Extract the [x, y] coordinate from the center of the cell holding the provided text.  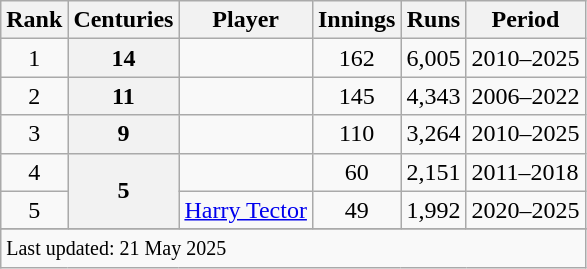
Harry Tector [246, 210]
4 [34, 172]
Last updated: 21 May 2025 [293, 248]
3,264 [434, 134]
1,992 [434, 210]
49 [356, 210]
Player [246, 20]
2020–2025 [526, 210]
162 [356, 58]
6,005 [434, 58]
110 [356, 134]
3 [34, 134]
Centuries [124, 20]
Runs [434, 20]
11 [124, 96]
4,343 [434, 96]
9 [124, 134]
2,151 [434, 172]
2006–2022 [526, 96]
60 [356, 172]
Rank [34, 20]
Period [526, 20]
145 [356, 96]
Innings [356, 20]
1 [34, 58]
2 [34, 96]
14 [124, 58]
2011–2018 [526, 172]
